Extract the [x, y] coordinate from the center of the cell holding the provided text.  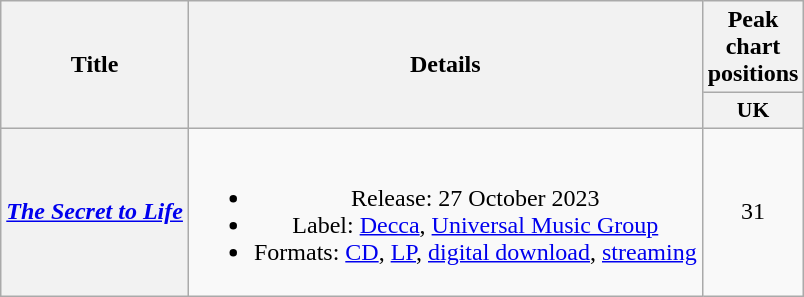
Title [95, 65]
UK [753, 111]
Release: 27 October 2023Label: Decca, Universal Music GroupFormats: CD, LP, digital download, streaming [445, 212]
Details [445, 65]
The Secret to Life [95, 212]
31 [753, 212]
Peak chart positions [753, 47]
